Return [X, Y] of the center of cell containing provided text 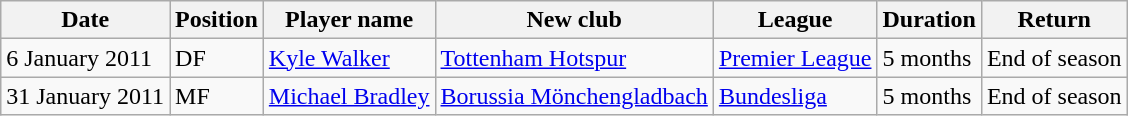
MF [217, 96]
Return [1054, 20]
Tottenham Hotspur [574, 58]
Premier League [795, 58]
6 January 2011 [86, 58]
31 January 2011 [86, 96]
Bundesliga [795, 96]
Player name [349, 20]
Kyle Walker [349, 58]
Borussia Mönchengladbach [574, 96]
Duration [929, 20]
DF [217, 58]
Position [217, 20]
New club [574, 20]
Michael Bradley [349, 96]
League [795, 20]
Date [86, 20]
